Determine the [x, y] coordinate at the center of the cell enclosing the given text.  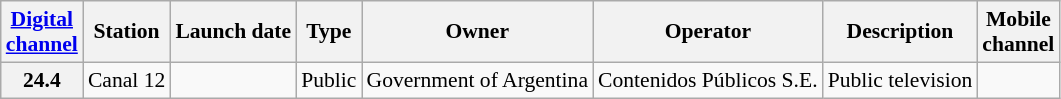
Station [126, 32]
Operator [708, 32]
Government of Argentina [478, 80]
Owner [478, 32]
Mobilechannel [1018, 32]
Digitalchannel [42, 32]
Type [328, 32]
Launch date [233, 32]
24.4 [42, 80]
Description [900, 32]
Canal 12 [126, 80]
Public television [900, 80]
Contenidos Públicos S.E. [708, 80]
Public [328, 80]
